Detect which cell encompasses the target text, then output its (X, Y) center coordinate. 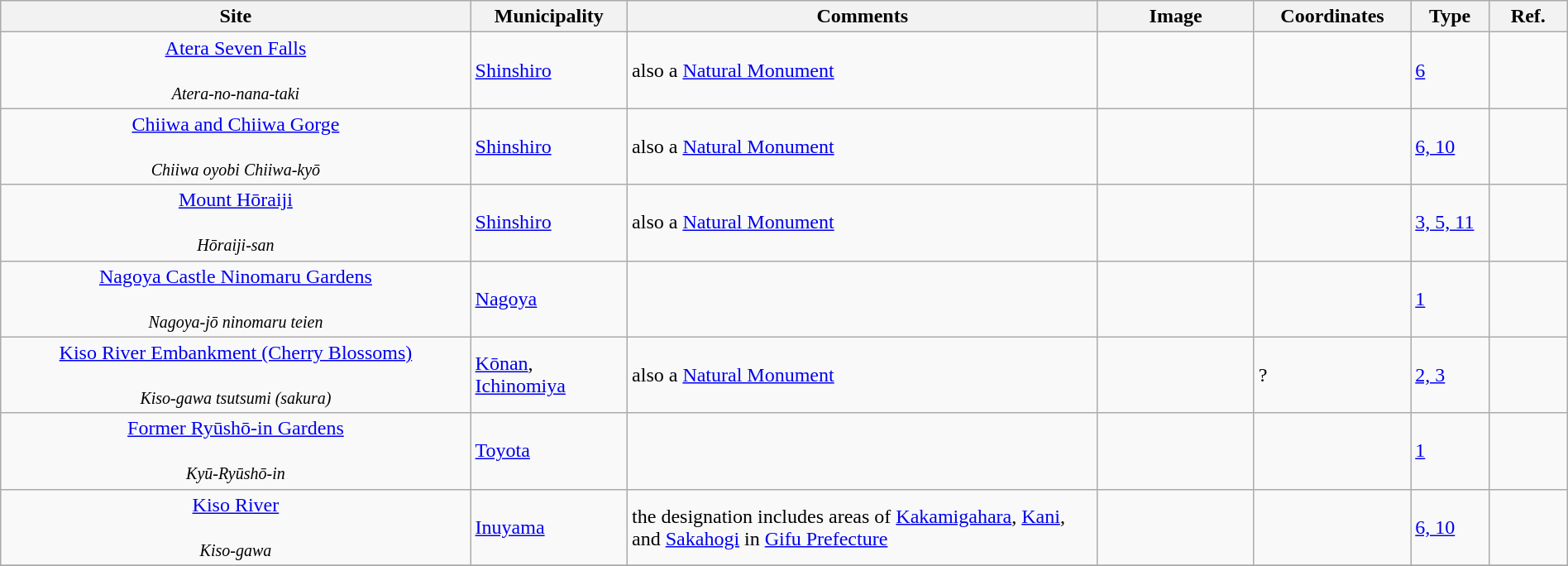
Municipality (549, 17)
Nagoya Castle Ninomaru GardensNagoya-jō ninomaru teien (236, 299)
Kiso RiverKiso-gawa (236, 527)
3, 5, 11 (1451, 223)
Type (1451, 17)
Former Ryūshō-in GardensKyū-Ryūshō-in (236, 451)
? (1331, 375)
Inuyama (549, 527)
Coordinates (1331, 17)
Mount HōraijiHōraiji-san (236, 223)
Nagoya (549, 299)
Ref. (1528, 17)
Comments (863, 17)
Site (236, 17)
Kōnan, Ichinomiya (549, 375)
Atera Seven FallsAtera-no-nana-taki (236, 70)
6 (1451, 70)
Toyota (549, 451)
Chiiwa and Chiiwa GorgeChiiwa oyobi Chiiwa-kyō (236, 146)
the designation includes areas of Kakamigahara, Kani, and Sakahogi in Gifu Prefecture (863, 527)
2, 3 (1451, 375)
Kiso River Embankment (Cherry Blossoms)Kiso-gawa tsutsumi (sakura) (236, 375)
Image (1176, 17)
